From the cell containing the given text, extract its center point as [X, Y] coordinate. 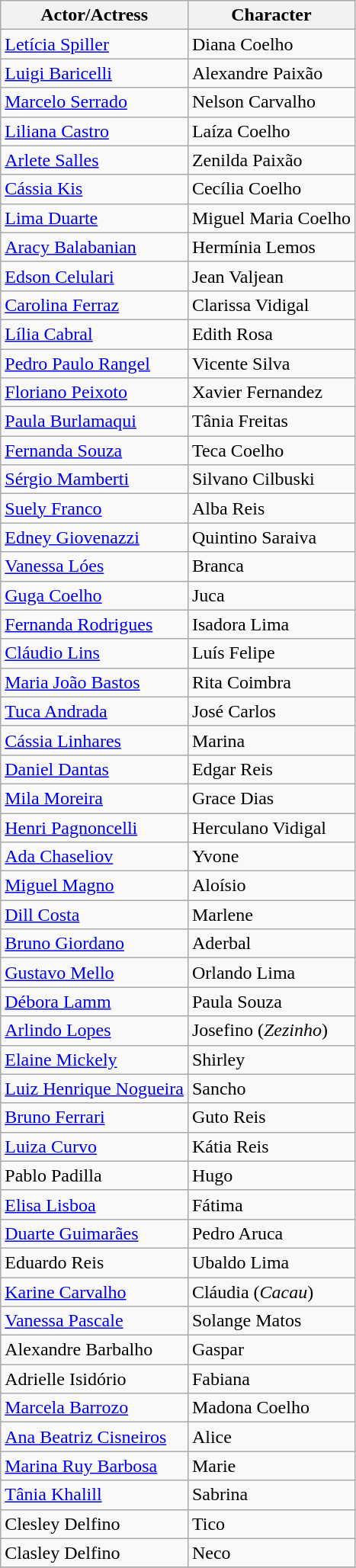
Karine Carvalho [95, 1292]
Guga Coelho [95, 595]
Marcela Barrozo [95, 1408]
Character [271, 15]
Actor/Actress [95, 15]
Edson Celulari [95, 276]
Pablo Padilla [95, 1175]
Branca [271, 566]
Jean Valjean [271, 276]
Tânia Freitas [271, 422]
Arlindo Lopes [95, 1031]
Shirley [271, 1060]
Pedro Paulo Rangel [95, 364]
Aloísio [271, 886]
Marcelo Serrado [95, 102]
Lília Cabral [95, 334]
Arlete Salles [95, 160]
Maria João Bastos [95, 682]
Luiz Henrique Nogueira [95, 1089]
Liliana Castro [95, 131]
Edney Giovenazzi [95, 537]
Dill Costa [95, 915]
Tico [271, 1524]
Aderbal [271, 944]
Zenilda Paixão [271, 160]
Cecília Coelho [271, 189]
Alexandre Paixão [271, 73]
Suely Franco [95, 508]
Bruno Giordano [95, 944]
Elaine Mickely [95, 1060]
Kátia Reis [271, 1146]
Cláudia (Cacau) [271, 1292]
José Carlos [271, 711]
Laíza Coelho [271, 131]
Hermínia Lemos [271, 247]
Fátima [271, 1204]
Orlando Lima [271, 973]
Elisa Lisboa [95, 1204]
Aracy Balabanian [95, 247]
Vanessa Lóes [95, 566]
Luigi Baricelli [95, 73]
Sabrina [271, 1495]
Alexandre Barbalho [95, 1350]
Gustavo Mello [95, 973]
Miguel Magno [95, 886]
Paula Burlamaqui [95, 422]
Edgar Reis [271, 769]
Adrielle Isidório [95, 1379]
Clasley Delfino [95, 1553]
Hugo [271, 1175]
Sérgio Mamberti [95, 479]
Cássia Kis [95, 189]
Ana Beatriz Cisneiros [95, 1437]
Clesley Delfino [95, 1524]
Vicente Silva [271, 364]
Grace Dias [271, 798]
Guto Reis [271, 1117]
Ubaldo Lima [271, 1262]
Tuca Andrada [95, 711]
Fernanda Rodrigues [95, 624]
Luís Felipe [271, 653]
Lima Duarte [95, 218]
Tânia Khalill [95, 1495]
Marie [271, 1466]
Silvano Cilbuski [271, 479]
Isadora Lima [271, 624]
Sancho [271, 1089]
Alba Reis [271, 508]
Marina [271, 740]
Clarissa Vidigal [271, 305]
Paula Souza [271, 1002]
Teca Coelho [271, 451]
Cláudio Lins [95, 653]
Carolina Ferraz [95, 305]
Quintino Saraiva [271, 537]
Miguel Maria Coelho [271, 218]
Josefino (Zezinho) [271, 1031]
Cássia Linhares [95, 740]
Luiza Curvo [95, 1146]
Pedro Aruca [271, 1233]
Fabiana [271, 1379]
Floriano Peixoto [95, 393]
Neco [271, 1553]
Alice [271, 1437]
Solange Matos [271, 1321]
Edith Rosa [271, 334]
Marlene [271, 915]
Gaspar [271, 1350]
Mila Moreira [95, 798]
Juca [271, 595]
Nelson Carvalho [271, 102]
Xavier Fernandez [271, 393]
Duarte Guimarães [95, 1233]
Eduardo Reis [95, 1262]
Letícia Spiller [95, 44]
Marina Ruy Barbosa [95, 1466]
Yvone [271, 857]
Fernanda Souza [95, 451]
Henri Pagnoncelli [95, 827]
Daniel Dantas [95, 769]
Vanessa Pascale [95, 1321]
Débora Lamm [95, 1002]
Diana Coelho [271, 44]
Rita Coimbra [271, 682]
Ada Chaseliov [95, 857]
Herculano Vidigal [271, 827]
Bruno Ferrari [95, 1117]
Madona Coelho [271, 1408]
